Locate the cell with the specified text and output its (x, y) center coordinate. 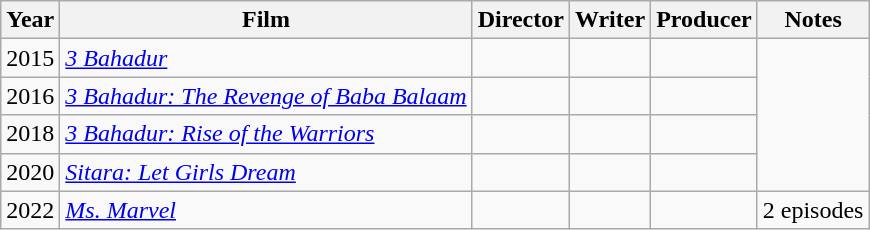
3 Bahadur: The Revenge of Baba Balaam (266, 96)
Ms. Marvel (266, 210)
Director (520, 20)
3 Bahadur (266, 58)
2018 (30, 134)
Sitara: Let Girls Dream (266, 172)
2015 (30, 58)
2 episodes (813, 210)
Notes (813, 20)
Year (30, 20)
Writer (610, 20)
Producer (704, 20)
2022 (30, 210)
3 Bahadur: Rise of the Warriors (266, 134)
Film (266, 20)
2020 (30, 172)
2016 (30, 96)
